Identify which cell holds the provided text, then report its [X, Y] central coordinate. 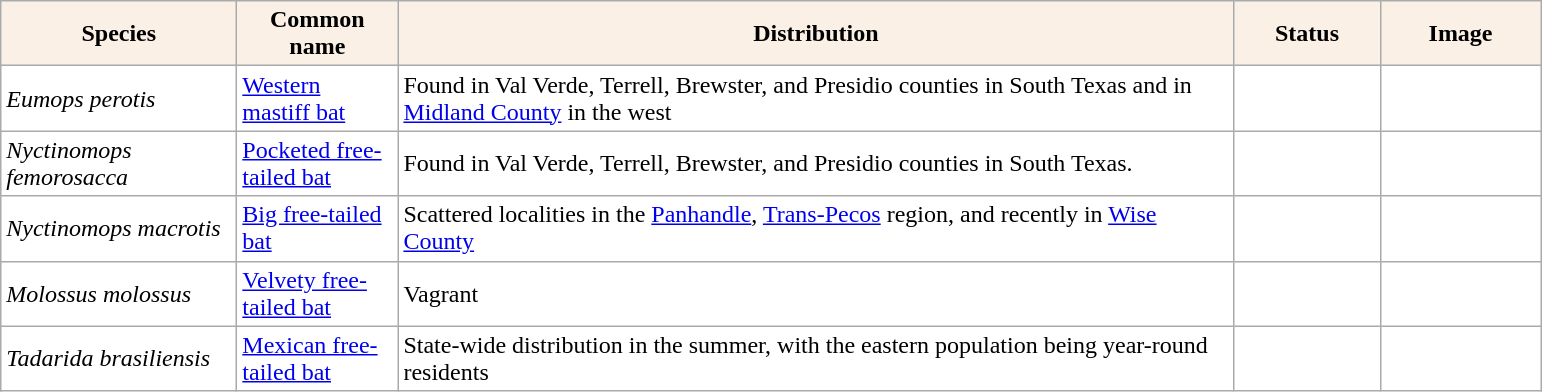
Nyctinomops femorosacca [119, 164]
Distribution [816, 34]
Mexican free-tailed bat [318, 358]
Found in Val Verde, Terrell, Brewster, and Presidio counties in South Texas and in Midland County in the west [816, 98]
Big free-tailed bat [318, 228]
Velvety free-tailed bat [318, 294]
Vagrant [816, 294]
Species [119, 34]
Pocketed free-tailed bat [318, 164]
Eumops perotis [119, 98]
Western mastiff bat [318, 98]
Image [1460, 34]
Molossus molossus [119, 294]
State-wide distribution in the summer, with the eastern population being year-round residents [816, 358]
Nyctinomops macrotis [119, 228]
Common name [318, 34]
Found in Val Verde, Terrell, Brewster, and Presidio counties in South Texas. [816, 164]
Status [1307, 34]
Tadarida brasiliensis [119, 358]
Scattered localities in the Panhandle, Trans-Pecos region, and recently in Wise County [816, 228]
